Return [X, Y] of the center of cell containing provided text 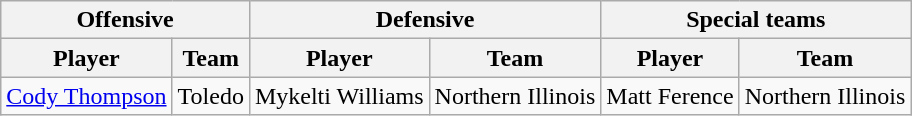
Mykelti Williams [339, 96]
Defensive [424, 20]
Matt Ference [670, 96]
Special teams [756, 20]
Cody Thompson [86, 96]
Offensive [126, 20]
Toledo [210, 96]
